Pinpoint the cell where the given text exists, returning its [X, Y] midpoint coordinate. 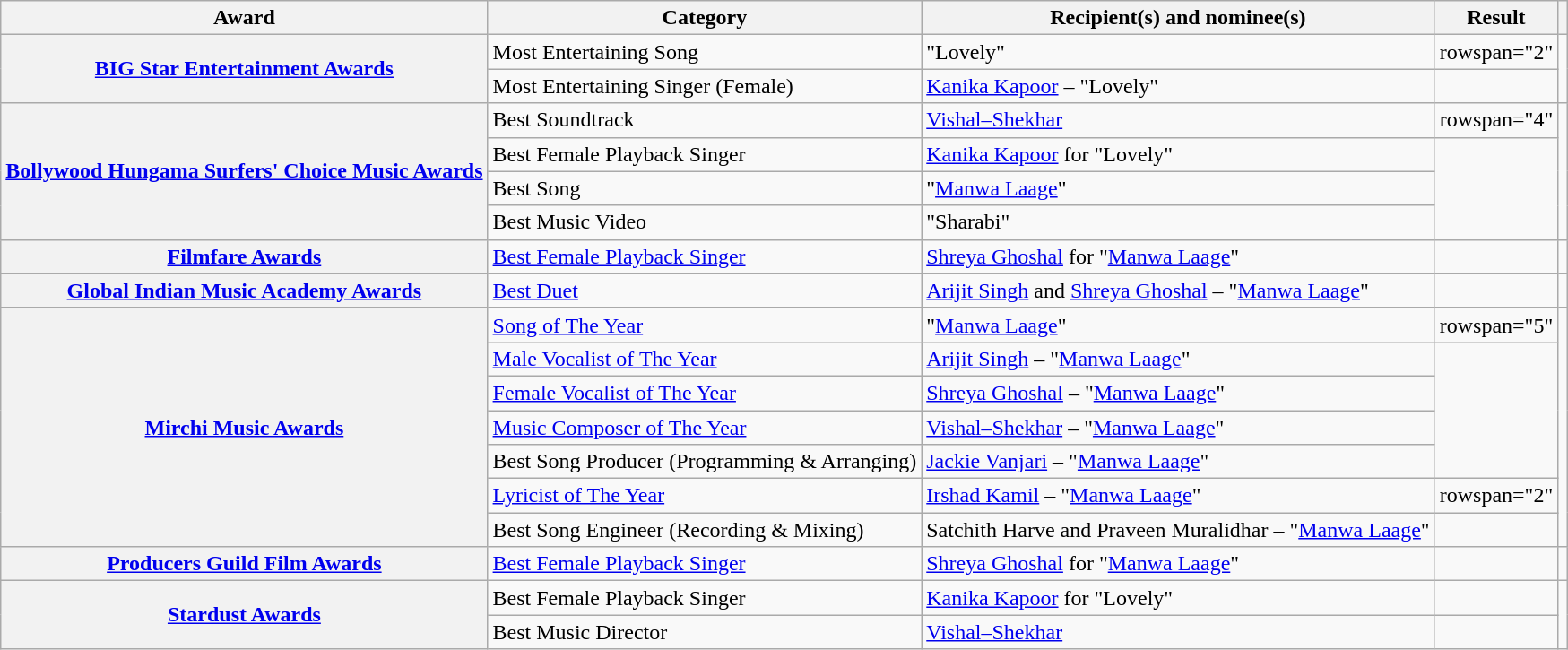
Kanika Kapoor – "Lovely" [1178, 86]
Best Song Producer (Programming & Arranging) [705, 462]
Global Indian Music Academy Awards [244, 290]
rowspan="5" [1496, 325]
Category [705, 18]
Award [244, 18]
Most Entertaining Song [705, 52]
Best Soundtrack [705, 120]
Best Song [705, 188]
Mirchi Music Awards [244, 427]
Male Vocalist of The Year [705, 359]
Jackie Vanjari – "Manwa Laage" [1178, 462]
"Lovely" [1178, 52]
Arijit Singh – "Manwa Laage" [1178, 359]
Result [1496, 18]
Song of The Year [705, 325]
Vishal–Shekhar – "Manwa Laage" [1178, 428]
Satchith Harve and Praveen Muralidhar – "Manwa Laage" [1178, 530]
Music Composer of The Year [705, 428]
Arijit Singh and Shreya Ghoshal – "Manwa Laage" [1178, 290]
Irshad Kamil – "Manwa Laage" [1178, 496]
Shreya Ghoshal – "Manwa Laage" [1178, 393]
"Sharabi" [1178, 222]
Best Music Director [705, 632]
BIG Star Entertainment Awards [244, 69]
Most Entertaining Singer (Female) [705, 86]
Best Duet [705, 290]
Filmfare Awards [244, 256]
Lyricist of The Year [705, 496]
Best Music Video [705, 222]
Stardust Awards [244, 615]
Best Song Engineer (Recording & Mixing) [705, 530]
Recipient(s) and nominee(s) [1178, 18]
Bollywood Hungama Surfers' Choice Music Awards [244, 171]
rowspan="4" [1496, 120]
Producers Guild Film Awards [244, 564]
Female Vocalist of The Year [705, 393]
